Identify which cell holds the provided text, then report its [x, y] central coordinate. 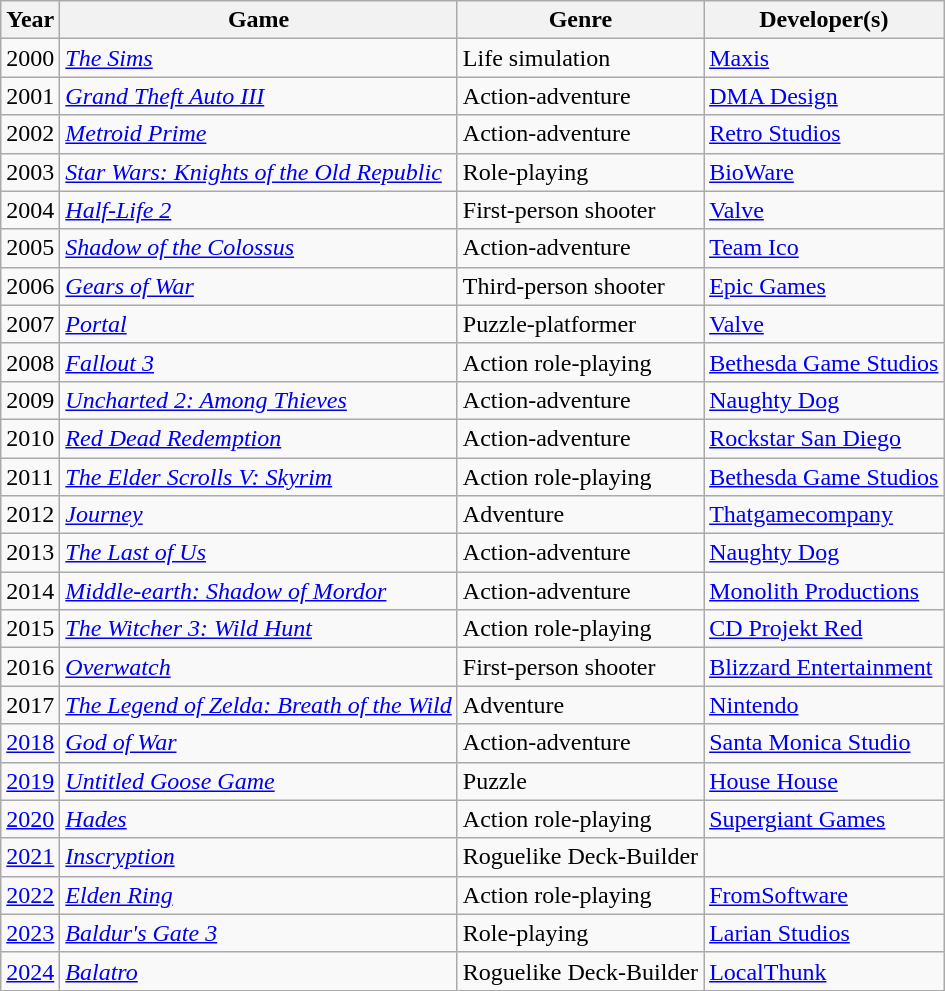
BioWare [824, 172]
FromSoftware [824, 895]
2002 [30, 134]
Portal [258, 324]
Third-person shooter [580, 286]
Uncharted 2: Among Thieves [258, 400]
2020 [30, 819]
Journey [258, 515]
Epic Games [824, 286]
Fallout 3 [258, 362]
The Elder Scrolls V: Skyrim [258, 477]
Inscryption [258, 857]
Supergiant Games [824, 819]
Team Ico [824, 248]
2021 [30, 857]
Rockstar San Diego [824, 438]
Hades [258, 819]
DMA Design [824, 96]
Grand Theft Auto III [258, 96]
Life simulation [580, 58]
Game [258, 20]
2001 [30, 96]
Overwatch [258, 667]
2015 [30, 629]
Shadow of the Colossus [258, 248]
2014 [30, 591]
2008 [30, 362]
2023 [30, 933]
Nintendo [824, 705]
Balatro [258, 971]
Puzzle-platformer [580, 324]
2018 [30, 743]
Genre [580, 20]
Santa Monica Studio [824, 743]
Baldur's Gate 3 [258, 933]
Gears of War [258, 286]
The Last of Us [258, 553]
2007 [30, 324]
Thatgamecompany [824, 515]
2010 [30, 438]
The Witcher 3: Wild Hunt [258, 629]
2022 [30, 895]
The Legend of Zelda: Breath of the Wild [258, 705]
Red Dead Redemption [258, 438]
2024 [30, 971]
CD Projekt Red [824, 629]
Developer(s) [824, 20]
Monolith Productions [824, 591]
Puzzle [580, 781]
2011 [30, 477]
2019 [30, 781]
Metroid Prime [258, 134]
2017 [30, 705]
Retro Studios [824, 134]
Star Wars: Knights of the Old Republic [258, 172]
Larian Studios [824, 933]
2016 [30, 667]
Blizzard Entertainment [824, 667]
Middle-earth: Shadow of Mordor [258, 591]
2013 [30, 553]
Maxis [824, 58]
LocalThunk [824, 971]
Half-Life 2 [258, 210]
2012 [30, 515]
Untitled Goose Game [258, 781]
2003 [30, 172]
House House [824, 781]
2005 [30, 248]
2004 [30, 210]
2006 [30, 286]
The Sims [258, 58]
Year [30, 20]
God of War [258, 743]
2009 [30, 400]
Elden Ring [258, 895]
2000 [30, 58]
